Return the (x, y) coordinate for the center point of the cell that contains the specified text.  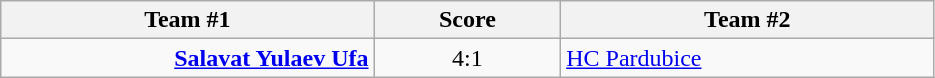
Score (468, 20)
4:1 (468, 58)
Team #1 (188, 20)
HC Pardubice (748, 58)
Salavat Yulaev Ufa (188, 58)
Team #2 (748, 20)
